Extract the [x, y] coordinate from the center of the cell holding the provided text.  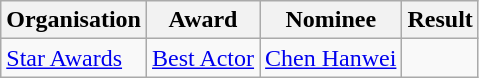
Award [204, 20]
Best Actor [204, 58]
Organisation [74, 20]
Result [440, 20]
Chen Hanwei [331, 58]
Star Awards [74, 58]
Nominee [331, 20]
